Determine the (X, Y) coordinate at the center of the cell enclosing the given text.  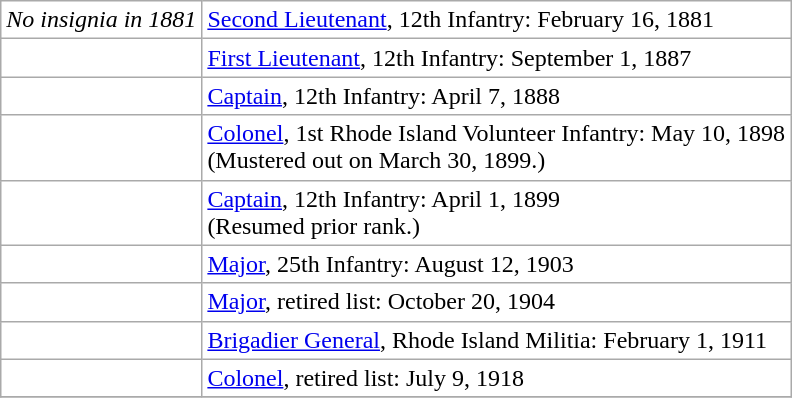
Major, 25th Infantry: August 12, 1903 (496, 264)
No insignia in 1881 (102, 20)
Major, retired list: October 20, 1904 (496, 302)
Colonel, retired list: July 9, 1918 (496, 378)
Brigadier General, Rhode Island Militia: February 1, 1911 (496, 340)
Captain, 12th Infantry: April 7, 1888 (496, 96)
Second Lieutenant, 12th Infantry: February 16, 1881 (496, 20)
First Lieutenant, 12th Infantry: September 1, 1887 (496, 58)
Colonel, 1st Rhode Island Volunteer Infantry: May 10, 1898(Mustered out on March 30, 1899.) (496, 148)
Captain, 12th Infantry: April 1, 1899(Resumed prior rank.) (496, 212)
